Pinpoint the cell where the given text exists, returning its [x, y] midpoint coordinate. 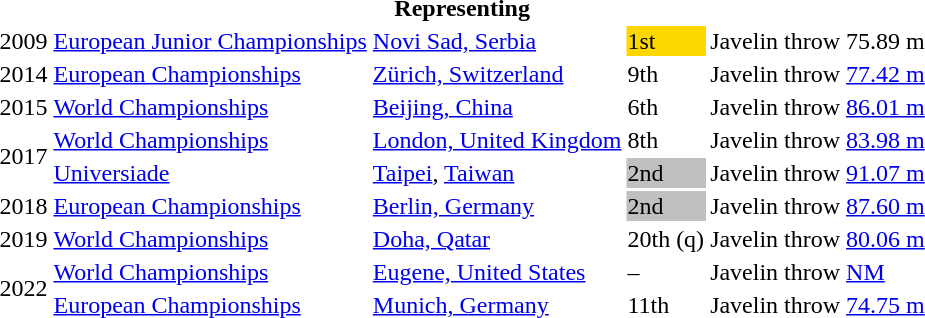
London, United Kingdom [497, 140]
Taipei, Taiwan [497, 173]
– [666, 272]
Eugene, United States [497, 272]
6th [666, 107]
20th (q) [666, 239]
Novi Sad, Serbia [497, 41]
8th [666, 140]
9th [666, 74]
European Junior Championships [210, 41]
Berlin, Germany [497, 206]
Universiade [210, 173]
Doha, Qatar [497, 239]
Zürich, Switzerland [497, 74]
Beijing, China [497, 107]
1st [666, 41]
